Detect which cell encompasses the target text, then output its [X, Y] center coordinate. 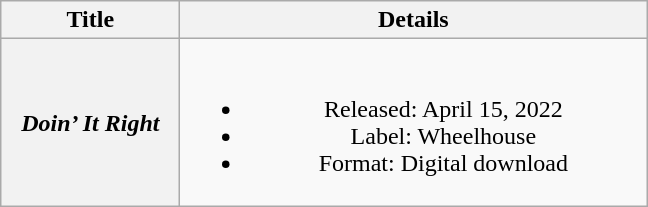
Doin’ It Right [90, 122]
Title [90, 20]
Details [414, 20]
Released: April 15, 2022Label: WheelhouseFormat: Digital download [414, 122]
